Detect which cell encompasses the target text, then output its (X, Y) center coordinate. 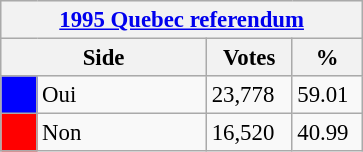
23,778 (249, 95)
1995 Quebec referendum (182, 20)
% (328, 58)
40.99 (328, 133)
Oui (122, 95)
16,520 (249, 133)
Non (122, 133)
Votes (249, 58)
Side (104, 58)
59.01 (328, 95)
